Extract the [x, y] coordinate from the center of the cell holding the provided text.  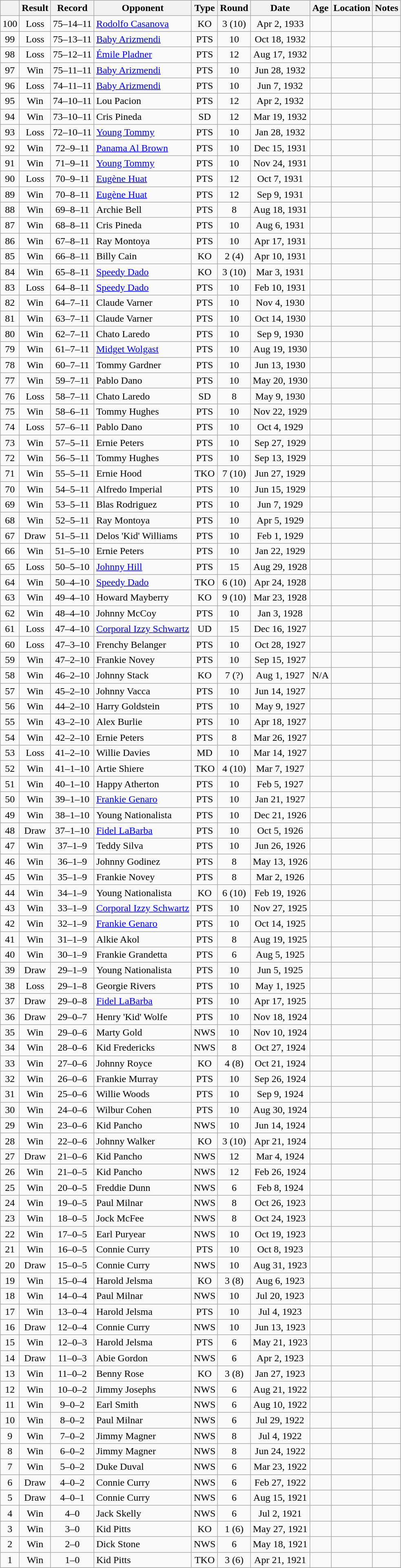
96 [10, 86]
Delos 'Kid' Williams [143, 536]
Oct 14, 1930 [280, 318]
9 [10, 1435]
Dec 21, 1926 [280, 815]
13 [10, 1374]
Ernie Hood [143, 474]
Jun 14, 1927 [280, 691]
Mar 23, 1922 [280, 1467]
Jun 24, 1922 [280, 1451]
Aug 18, 1931 [280, 210]
94 [10, 117]
4–0 [72, 1513]
Johnny Godinez [143, 861]
99 [10, 39]
Dick Stone [143, 1544]
95 [10, 101]
48 [10, 830]
11–0–2 [72, 1374]
Aug 15, 1921 [280, 1498]
78 [10, 365]
Jun 7, 1932 [280, 86]
39–1–10 [72, 799]
4–0–1 [72, 1498]
81 [10, 318]
43–2–10 [72, 722]
Mar 26, 1927 [280, 738]
9–0–2 [72, 1405]
28–0–6 [72, 1048]
27–0–6 [72, 1063]
Johnny Walker [143, 1141]
Jan 22, 1929 [280, 551]
Apr 21, 1924 [280, 1141]
57–6–11 [72, 427]
5 [10, 1498]
Marty Gold [143, 1032]
14 [10, 1358]
75–12–11 [72, 55]
70–8–11 [72, 194]
28 [10, 1141]
Johnny McCoy [143, 613]
May 20, 1930 [280, 380]
May 13, 1926 [280, 861]
8–0–2 [72, 1420]
47 [10, 846]
Duke Duval [143, 1467]
Round [234, 8]
Date [280, 8]
59 [10, 660]
Jun 27, 1929 [280, 474]
29 [10, 1125]
55–5–11 [72, 474]
Mar 7, 1927 [280, 769]
Alex Burlie [143, 722]
41–1–10 [72, 769]
42 [10, 923]
Jul 29, 1922 [280, 1420]
Nov 18, 1924 [280, 1017]
9 (10) [234, 598]
17 [10, 1312]
75–11–11 [72, 70]
Jun 28, 1932 [280, 70]
65 [10, 567]
Nov 24, 1931 [280, 163]
Oct 5, 1926 [280, 830]
Aug 1, 1927 [280, 675]
36 [10, 1017]
4 (8) [234, 1063]
92 [10, 148]
Georgie Rivers [143, 986]
1 (6) [234, 1529]
72–10–11 [72, 132]
58–6–11 [72, 411]
Howard Mayberry [143, 598]
Aug 21, 1922 [280, 1389]
12–0–3 [72, 1343]
Type [204, 8]
Sep 15, 1927 [280, 660]
Mar 2, 1926 [280, 877]
10–0–2 [72, 1389]
Sep 9, 1924 [280, 1094]
19 [10, 1281]
52 [10, 769]
Happy Atherton [143, 784]
91 [10, 163]
29–1–8 [72, 986]
29–1–9 [72, 970]
Willie Woods [143, 1094]
98 [10, 55]
Sep 9, 1931 [280, 194]
3 (6) [234, 1560]
Freddie Dunn [143, 1188]
Jul 20, 1923 [280, 1296]
50–4–10 [72, 582]
Apr 21, 1921 [280, 1560]
16 [10, 1327]
5–0–2 [72, 1467]
Opponent [143, 8]
46–2–10 [72, 675]
19–0–5 [72, 1203]
36–1–9 [72, 861]
May 21, 1923 [280, 1343]
70–9–11 [72, 179]
40–1–10 [72, 784]
Sep 26, 1924 [280, 1079]
23–0–6 [72, 1125]
61–7–11 [72, 349]
Jun 7, 1929 [280, 505]
74–11–11 [72, 86]
Abie Gordon [143, 1358]
97 [10, 70]
62 [10, 613]
Artie Shiere [143, 769]
Jun 14, 1924 [280, 1125]
Oct 4, 1929 [280, 427]
30 [10, 1110]
Feb 26, 1924 [280, 1172]
Notes [386, 8]
51–5–11 [72, 536]
37 [10, 1001]
Apr 2, 1932 [280, 101]
Aug 5, 1925 [280, 955]
49–4–10 [72, 598]
51 [10, 784]
Oct 8, 1923 [280, 1250]
Result [35, 8]
32–1–9 [72, 923]
85 [10, 256]
64–7–11 [72, 303]
72 [10, 458]
Age [320, 8]
Feb 27, 1922 [280, 1482]
63 [10, 598]
Apr 24, 1928 [280, 582]
79 [10, 349]
Teddy Silva [143, 846]
35 [10, 1032]
69–8–11 [72, 210]
15–0–5 [72, 1265]
Jan 28, 1932 [280, 132]
Johnny Royce [143, 1063]
Earl Puryear [143, 1234]
Johnny Vacca [143, 691]
Jack Skelly [143, 1513]
4–0–2 [72, 1482]
Aug 6, 1923 [280, 1281]
56–5–11 [72, 458]
2 [10, 1544]
Location [352, 8]
Frankie Murray [143, 1079]
44 [10, 892]
71 [10, 474]
Oct 26, 1923 [280, 1203]
Sep 27, 1929 [280, 442]
26–0–6 [72, 1079]
58–7–11 [72, 396]
Aug 19, 1930 [280, 349]
75–14–11 [72, 24]
34 [10, 1048]
70 [10, 489]
Jun 15, 1929 [280, 489]
100 [10, 24]
2–0 [72, 1544]
Jul 4, 1923 [280, 1312]
41 [10, 939]
May 1, 1925 [280, 986]
7 (?) [234, 675]
20–0–5 [72, 1188]
Oct 21, 1924 [280, 1063]
Aug 17, 1932 [280, 55]
30–1–9 [72, 955]
76 [10, 396]
38 [10, 986]
33 [10, 1063]
Apr 2, 1923 [280, 1358]
66 [10, 551]
Aug 29, 1928 [280, 567]
51–5–10 [72, 551]
24 [10, 1203]
71–9–11 [72, 163]
41–2–10 [72, 753]
44–2–10 [72, 707]
1–0 [72, 1560]
Apr 18, 1927 [280, 722]
Oct 18, 1932 [280, 39]
21–0–5 [72, 1172]
56 [10, 707]
Aug 10, 1922 [280, 1405]
3–0 [72, 1529]
24–0–6 [72, 1110]
Feb 5, 1927 [280, 784]
Nov 4, 1930 [280, 303]
67–8–11 [72, 241]
Willie Davies [143, 753]
Record [72, 8]
7 [10, 1467]
82 [10, 303]
21 [10, 1250]
15–0–4 [72, 1281]
4 (10) [234, 769]
Earl Smith [143, 1405]
29–0–6 [72, 1032]
1 [10, 1560]
47–2–10 [72, 660]
Feb 1, 1929 [280, 536]
Archie Bell [143, 210]
Lou Pacion [143, 101]
93 [10, 132]
Oct 24, 1923 [280, 1219]
May 9, 1930 [280, 396]
Midget Wolgast [143, 349]
Feb 19, 1926 [280, 892]
Oct 7, 1931 [280, 179]
73–10–11 [72, 117]
23 [10, 1219]
35–1–9 [72, 877]
46 [10, 861]
73 [10, 442]
68–8–11 [72, 225]
UD [204, 629]
Aug 31, 1923 [280, 1265]
Mar 4, 1924 [280, 1156]
Johnny Stack [143, 675]
Rodolfo Casanova [143, 24]
Dec 15, 1931 [280, 148]
55 [10, 722]
25 [10, 1188]
47–4–10 [72, 629]
18 [10, 1296]
86 [10, 241]
31 [10, 1094]
Jan 27, 1923 [280, 1374]
48–4–10 [72, 613]
45–2–10 [72, 691]
Apr 17, 1925 [280, 1001]
Wilbur Cohen [143, 1110]
Jimmy Josephs [143, 1389]
29–0–8 [72, 1001]
Henry 'Kid' Wolfe [143, 1017]
Frenchy Belanger [143, 644]
11–0–3 [72, 1358]
Mar 3, 1931 [280, 272]
Apr 10, 1931 [280, 256]
37–1–10 [72, 830]
Blas Rodriguez [143, 505]
74 [10, 427]
53 [10, 753]
Jan 21, 1927 [280, 799]
87 [10, 225]
Dec 16, 1927 [280, 629]
Mar 19, 1932 [280, 117]
Johnny Hill [143, 567]
May 9, 1927 [280, 707]
3 [10, 1529]
18–0–5 [72, 1219]
Kid Fredericks [143, 1048]
Jun 5, 1925 [280, 970]
Panama Al Brown [143, 148]
32 [10, 1079]
Alkie Akol [143, 939]
57–5–11 [72, 442]
53–5–11 [72, 505]
34–1–9 [72, 892]
May 27, 1921 [280, 1529]
12–0–4 [72, 1327]
4 [10, 1513]
Frankie Grandetta [143, 955]
77 [10, 380]
90 [10, 179]
49 [10, 815]
83 [10, 287]
31–1–9 [72, 939]
Oct 28, 1927 [280, 644]
6–0–2 [72, 1451]
33–1–9 [72, 908]
60–7–11 [72, 365]
7 (10) [234, 474]
37–1–9 [72, 846]
11 [10, 1405]
38–1–10 [72, 815]
54 [10, 738]
64–8–11 [72, 287]
64 [10, 582]
Jul 4, 1922 [280, 1435]
59–7–11 [72, 380]
Jun 13, 1930 [280, 365]
75–13–11 [72, 39]
17–0–5 [72, 1234]
Benny Rose [143, 1374]
Feb 8, 1924 [280, 1188]
Apr 17, 1931 [280, 241]
N/A [320, 675]
50–5–10 [72, 567]
29–0–7 [72, 1017]
58 [10, 675]
Apr 5, 1929 [280, 520]
45 [10, 877]
MD [204, 753]
54–5–11 [72, 489]
22 [10, 1234]
Harry Goldstein [143, 707]
57 [10, 691]
50 [10, 799]
Feb 10, 1931 [280, 287]
21–0–6 [72, 1156]
52–5–11 [72, 520]
43 [10, 908]
7–0–2 [72, 1435]
80 [10, 334]
16–0–5 [72, 1250]
22–0–6 [72, 1141]
74–10–11 [72, 101]
61 [10, 629]
Mar 23, 1928 [280, 598]
Nov 22, 1929 [280, 411]
68 [10, 520]
Émile Pladner [143, 55]
Sep 13, 1929 [280, 458]
47–3–10 [72, 644]
14–0–4 [72, 1296]
69 [10, 505]
Oct 14, 1925 [280, 923]
75 [10, 411]
Alfredo Imperial [143, 489]
Oct 27, 1924 [280, 1048]
Tommy Gardner [143, 365]
Jun 13, 1923 [280, 1327]
42–2–10 [72, 738]
13–0–4 [72, 1312]
39 [10, 970]
2 (4) [234, 256]
89 [10, 194]
Apr 2, 1933 [280, 24]
Aug 19, 1925 [280, 939]
Jock McFee [143, 1219]
62–7–11 [72, 334]
Nov 10, 1924 [280, 1032]
26 [10, 1172]
Mar 14, 1927 [280, 753]
Jun 26, 1926 [280, 846]
88 [10, 210]
40 [10, 955]
25–0–6 [72, 1094]
84 [10, 272]
Jan 3, 1928 [280, 613]
63–7–11 [72, 318]
20 [10, 1265]
60 [10, 644]
67 [10, 536]
Jul 2, 1921 [280, 1513]
Sep 9, 1930 [280, 334]
Nov 27, 1925 [280, 908]
Aug 30, 1924 [280, 1110]
72–9–11 [72, 148]
Billy Cain [143, 256]
Oct 19, 1923 [280, 1234]
May 18, 1921 [280, 1544]
27 [10, 1156]
66–8–11 [72, 256]
65–8–11 [72, 272]
Aug 6, 1931 [280, 225]
